Provide the [X, Y] coordinate of the cell's center where the given text is located.  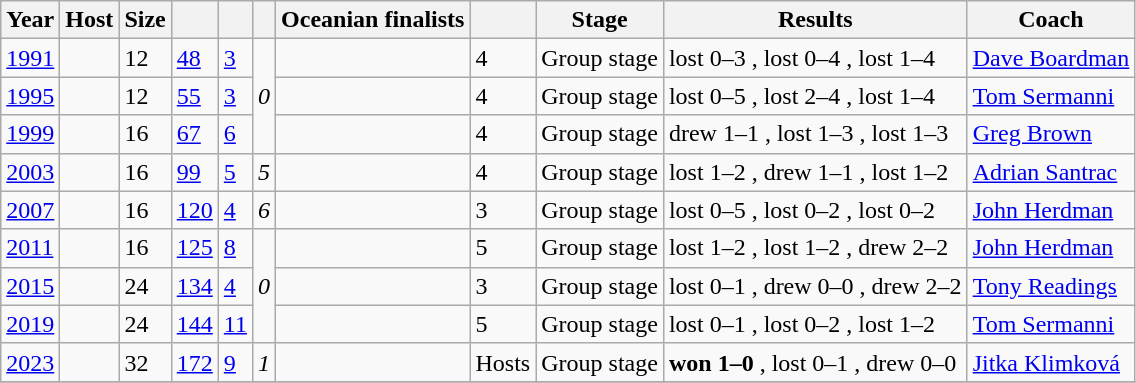
2015 [30, 286]
1995 [30, 96]
lost 0–1 , drew 0–0 , drew 2–2 [815, 286]
120 [194, 210]
Hosts [503, 362]
48 [194, 58]
125 [194, 248]
172 [194, 362]
2011 [30, 248]
Adrian Santrac [1051, 172]
Stage [600, 20]
144 [194, 324]
lost 1–2 , drew 1–1 , lost 1–2 [815, 172]
9 [235, 362]
1991 [30, 58]
Size [145, 20]
Coach [1051, 20]
99 [194, 172]
67 [194, 134]
lost 0–1 , lost 0–2 , lost 1–2 [815, 324]
won 1–0 , lost 0–1 , drew 0–0 [815, 362]
11 [235, 324]
Jitka Klimková [1051, 362]
1 [264, 362]
Dave Boardman [1051, 58]
55 [194, 96]
Results [815, 20]
Tony Readings [1051, 286]
drew 1–1 , lost 1–3 , lost 1–3 [815, 134]
2023 [30, 362]
2003 [30, 172]
Host [90, 20]
Oceanian finalists [373, 20]
lost 0–3 , lost 0–4 , lost 1–4 [815, 58]
134 [194, 286]
Year [30, 20]
2019 [30, 324]
1999 [30, 134]
2007 [30, 210]
lost 0–5 , lost 2–4 , lost 1–4 [815, 96]
32 [145, 362]
8 [235, 248]
lost 1–2 , lost 1–2 , drew 2–2 [815, 248]
Greg Brown [1051, 134]
lost 0–5 , lost 0–2 , lost 0–2 [815, 210]
